Search for the cell housing the specified text and yield its (x, y) center coordinate. 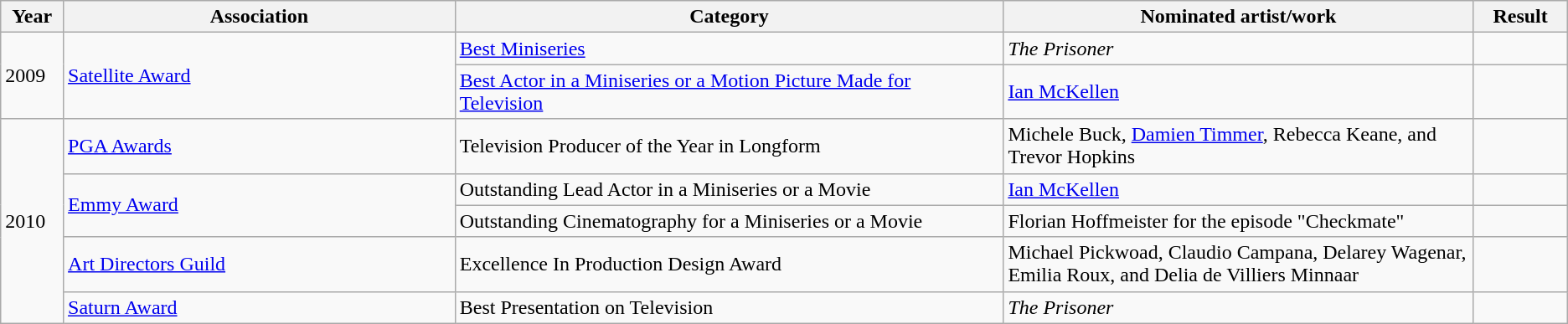
Art Directors Guild (260, 265)
Year (32, 17)
Best Miniseries (729, 49)
Satellite Award (260, 75)
Outstanding Lead Actor in a Miniseries or a Movie (729, 189)
Nominated artist/work (1238, 17)
Saturn Award (260, 307)
Michele Buck, Damien Timmer, Rebecca Keane, and Trevor Hopkins (1238, 146)
Association (260, 17)
Best Presentation on Television (729, 307)
Best Actor in a Miniseries or a Motion Picture Made for Television (729, 92)
2009 (32, 75)
Emmy Award (260, 205)
Television Producer of the Year in Longform (729, 146)
Result (1520, 17)
Outstanding Cinematography for a Miniseries or a Movie (729, 221)
Category (729, 17)
PGA Awards (260, 146)
Excellence In Production Design Award (729, 265)
Florian Hoffmeister for the episode "Checkmate" (1238, 221)
Michael Pickwoad, Claudio Campana, Delarey Wagenar, Emilia Roux, and Delia de Villiers Minnaar (1238, 265)
2010 (32, 221)
